Scan for the cell matching the given text and deliver its (x, y) coordinate at center. 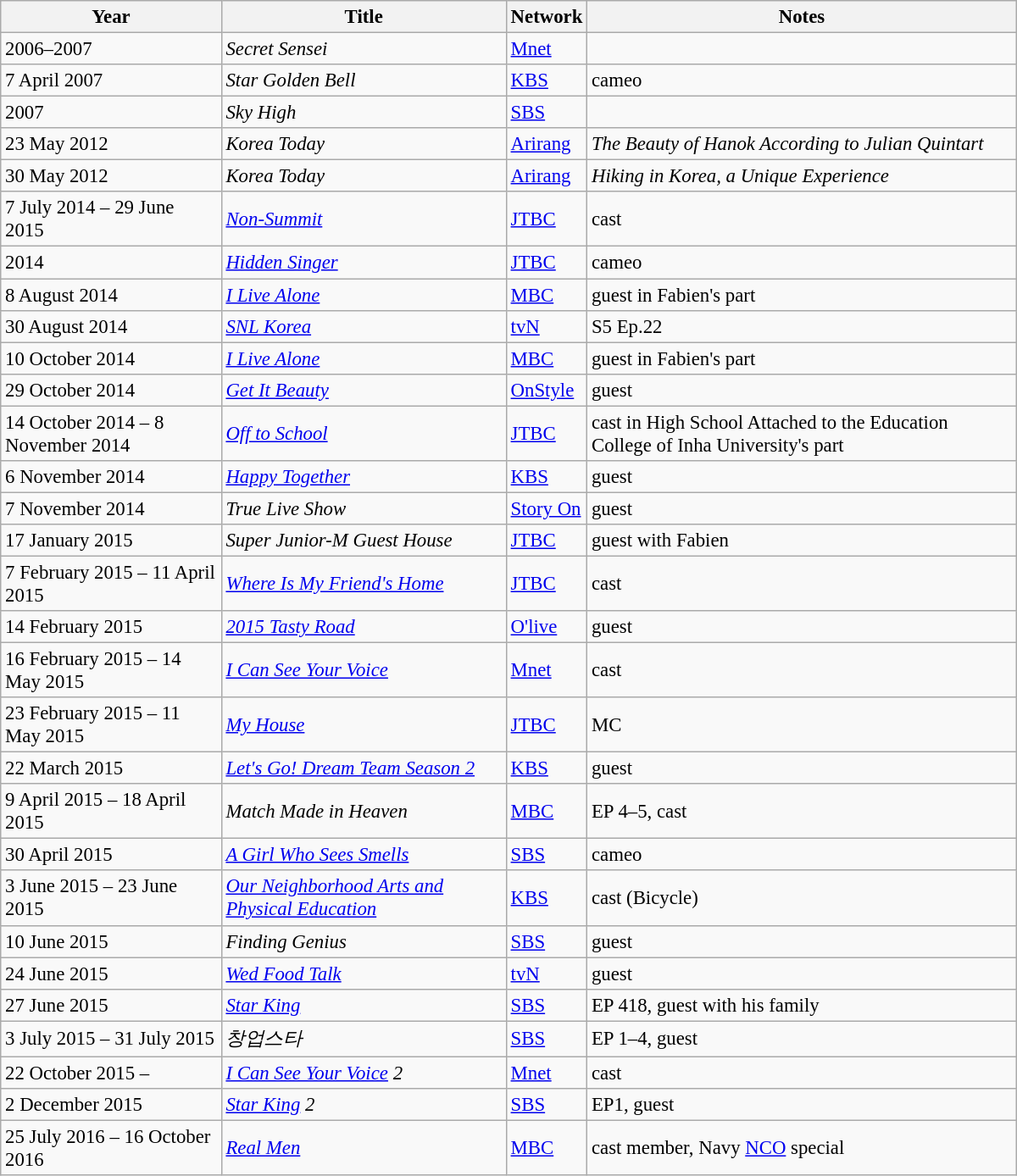
Get It Beauty (364, 390)
cast in High School Attached to the Education College of Inha University's part (802, 434)
OnStyle (546, 390)
EP 418, guest with his family (802, 1005)
30 August 2014 (111, 326)
Notes (802, 17)
guest with Fabien (802, 541)
Real Men (364, 1147)
Match Made in Heaven (364, 812)
25 July 2016 – 16 October 2016 (111, 1147)
Wed Food Talk (364, 974)
2015 Tasty Road (364, 627)
Star King (364, 1005)
EP 1–4, guest (802, 1039)
MC (802, 725)
2007 (111, 113)
My House (364, 725)
30 May 2012 (111, 176)
27 June 2015 (111, 1005)
7 July 2014 – 29 June 2015 (111, 219)
22 October 2015 – (111, 1073)
Hidden Singer (364, 263)
Hiking in Korea, a Unique Experience (802, 176)
Story On (546, 508)
Title (364, 17)
10 October 2014 (111, 358)
cast member, Navy NCO special (802, 1147)
7 April 2007 (111, 80)
8 August 2014 (111, 295)
S5 Ep.22 (802, 326)
창업스타 (364, 1039)
7 February 2015 – 11 April 2015 (111, 583)
Where Is My Friend's Home (364, 583)
Super Junior-M Guest House (364, 541)
29 October 2014 (111, 390)
23 May 2012 (111, 144)
EP1, guest (802, 1105)
True Live Show (364, 508)
6 November 2014 (111, 477)
2006–2007 (111, 49)
I Can See Your Voice 2 (364, 1073)
23 February 2015 – 11 May 2015 (111, 725)
2014 (111, 263)
cast (Bicycle) (802, 898)
Let's Go! Dream Team Season 2 (364, 768)
Network (546, 17)
EP 4–5, cast (802, 812)
16 February 2015 – 14 May 2015 (111, 671)
22 March 2015 (111, 768)
30 April 2015 (111, 855)
Secret Sensei (364, 49)
3 July 2015 – 31 July 2015 (111, 1039)
10 June 2015 (111, 941)
The Beauty of Hanok According to Julian Quintart (802, 144)
2 December 2015 (111, 1105)
7 November 2014 (111, 508)
Sky High (364, 113)
A Girl Who Sees Smells (364, 855)
14 February 2015 (111, 627)
Star King 2 (364, 1105)
14 October 2014 – 8 November 2014 (111, 434)
Finding Genius (364, 941)
O'live (546, 627)
Star Golden Bell (364, 80)
9 April 2015 – 18 April 2015 (111, 812)
24 June 2015 (111, 974)
Happy Together (364, 477)
3 June 2015 – 23 June 2015 (111, 898)
Off to School (364, 434)
SNL Korea (364, 326)
17 January 2015 (111, 541)
Our Neighborhood Arts and Physical Education (364, 898)
I Can See Your Voice (364, 671)
Year (111, 17)
Non-Summit (364, 219)
